Search for the cell housing the specified text and yield its (x, y) center coordinate. 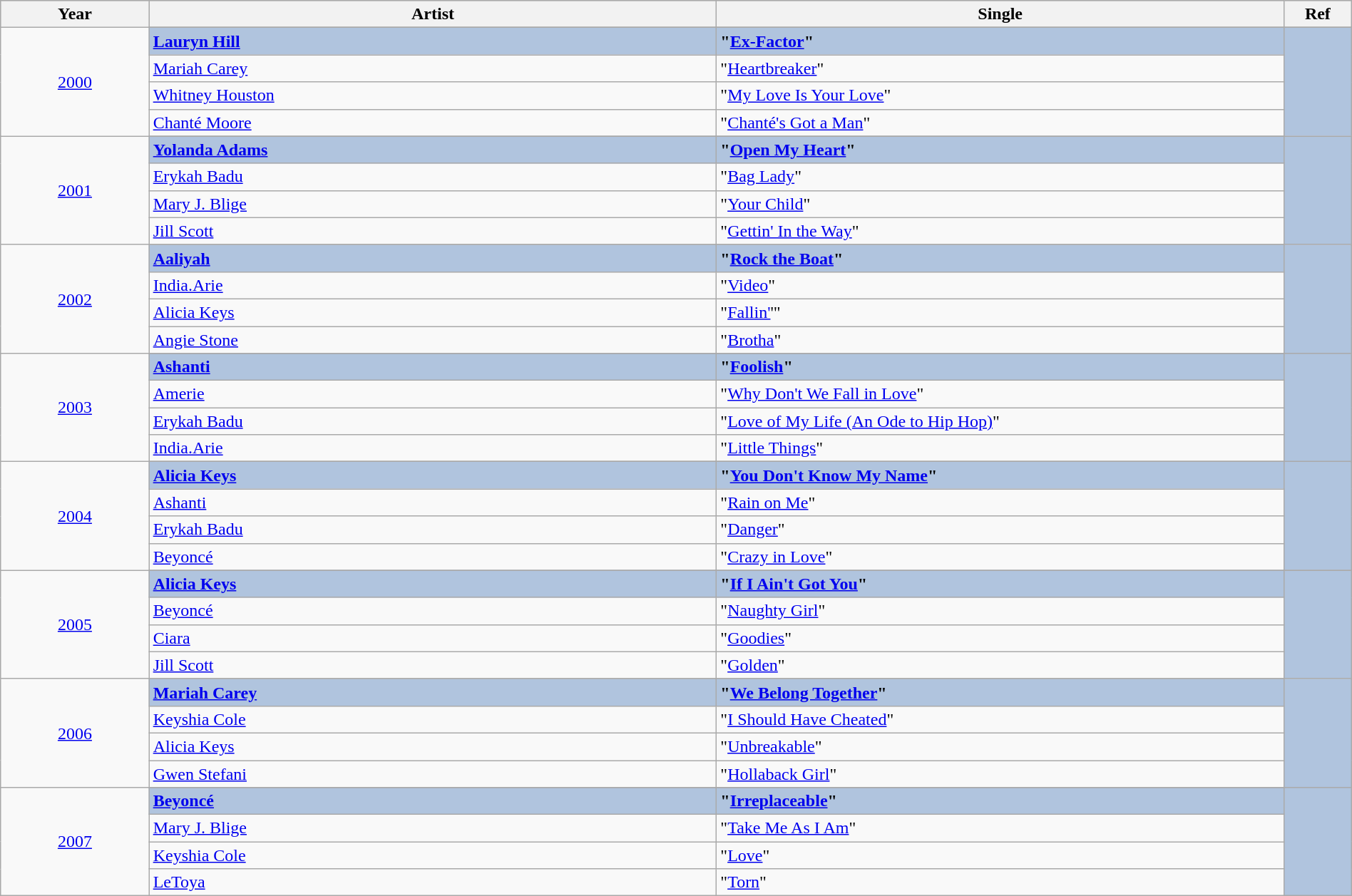
"Brotha" (1000, 340)
Gwen Stefani (433, 773)
Year (75, 14)
"Love of My Life (An Ode to Hip Hop)" (1000, 421)
"Little Things" (1000, 448)
"Love" (1000, 855)
"You Don't Know My Name" (1000, 475)
2006 (75, 733)
"Goodies" (1000, 638)
Artist (433, 14)
Ref (1318, 14)
"We Belong Together" (1000, 692)
"Irreplaceable" (1000, 801)
"Rock the Boat" (1000, 258)
"I Should Have Cheated" (1000, 719)
"Video" (1000, 285)
2007 (75, 842)
"Your Child" (1000, 204)
Single (1000, 14)
Aaliyah (433, 258)
"Danger" (1000, 530)
Yolanda Adams (433, 150)
Chanté Moore (433, 123)
"Gettin' In the Way" (1000, 231)
2000 (75, 82)
"Heartbreaker" (1000, 68)
Angie Stone (433, 340)
"Open My Heart" (1000, 150)
"Foolish" (1000, 367)
"Rain on Me" (1000, 503)
"Torn" (1000, 882)
"Ex-Factor" (1000, 41)
2001 (75, 190)
"Bag Lady" (1000, 177)
"Why Don't We Fall in Love" (1000, 394)
Lauryn Hill (433, 41)
2003 (75, 408)
"If I Ain't Got You" (1000, 584)
2005 (75, 624)
Whitney Houston (433, 96)
"Chanté's Got a Man" (1000, 123)
"Unbreakable" (1000, 746)
2004 (75, 516)
LeToya (433, 882)
"Golden" (1000, 665)
"Fallin''" (1000, 312)
"Hollaback Girl" (1000, 773)
"My Love Is Your Love" (1000, 96)
"Naughty Girl" (1000, 611)
"Crazy in Love" (1000, 557)
2002 (75, 299)
Amerie (433, 394)
Ciara (433, 638)
"Take Me As I Am" (1000, 828)
